Detect which cell encompasses the target text, then output its [X, Y] center coordinate. 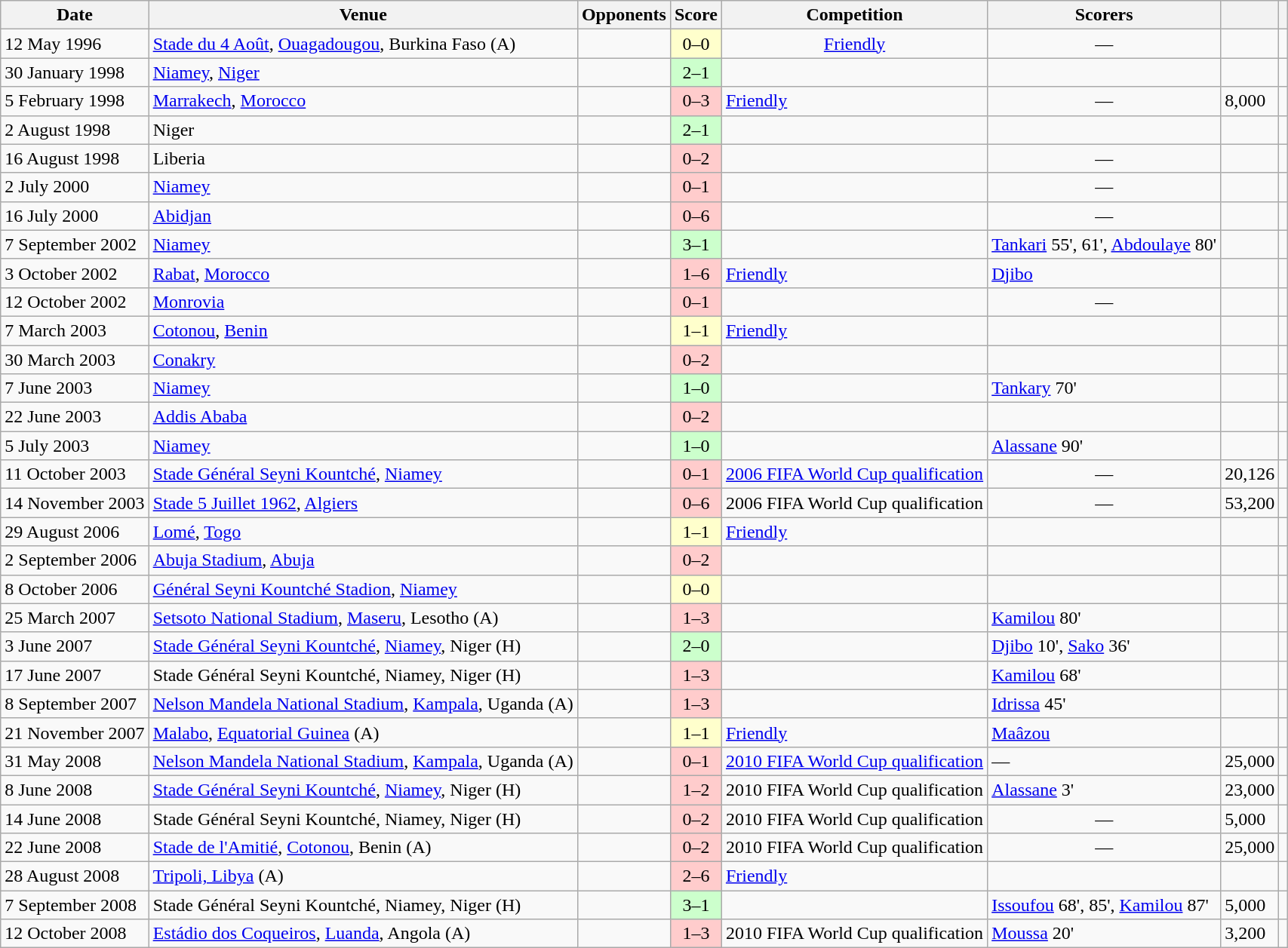
30 January 1998 [75, 72]
Maâzou [1105, 732]
Stade de l'Amitié, Cotonou, Benin (A) [363, 848]
Moussa 20' [1105, 934]
Lomé, Togo [363, 532]
11 October 2003 [75, 474]
8 October 2006 [75, 589]
Tripoli, Libya (A) [363, 876]
7 September 2002 [75, 244]
12 October 2002 [75, 302]
Général Seyni Kountché Stadion, Niamey [363, 589]
Kamilou 68' [1105, 675]
Idrissa 45' [1105, 704]
Competition [854, 15]
14 June 2008 [75, 818]
Tankari 55', 61', Abdoulaye 80' [1105, 244]
7 June 2003 [75, 388]
Date [75, 15]
21 November 2007 [75, 732]
Venue [363, 15]
3 June 2007 [75, 646]
8 June 2008 [75, 790]
1–2 [696, 790]
Abuja Stadium, Abuja [363, 560]
Monrovia [363, 302]
Niamey, Niger [363, 72]
Stade du 4 Août, Ouagadougou, Burkina Faso (A) [363, 44]
2 August 1998 [75, 130]
Abidjan [363, 216]
25 March 2007 [75, 618]
Kamilou 80' [1105, 618]
31 May 2008 [75, 761]
Tankary 70' [1105, 388]
Marrakech, Morocco [363, 101]
53,200 [1250, 503]
Score [696, 15]
Addis Ababa [363, 417]
Cotonou, Benin [363, 330]
28 August 2008 [75, 876]
22 June 2008 [75, 848]
Liberia [363, 158]
8,000 [1250, 101]
Estádio dos Coqueiros, Luanda, Angola (A) [363, 934]
2–6 [696, 876]
2 July 2000 [75, 187]
29 August 2006 [75, 532]
Rabat, Morocco [363, 273]
12 October 2008 [75, 934]
14 November 2003 [75, 503]
16 August 1998 [75, 158]
1–6 [696, 273]
3,200 [1250, 934]
5 July 2003 [75, 446]
12 May 1996 [75, 44]
16 July 2000 [75, 216]
Setsoto National Stadium, Maseru, Lesotho (A) [363, 618]
20,126 [1250, 474]
7 September 2008 [75, 905]
30 March 2003 [75, 360]
17 June 2007 [75, 675]
Scorers [1105, 15]
5 February 1998 [75, 101]
Alassane 3' [1105, 790]
7 March 2003 [75, 330]
0–3 [696, 101]
Malabo, Equatorial Guinea (A) [363, 732]
22 June 2003 [75, 417]
Djibo [1105, 273]
8 September 2007 [75, 704]
Niger [363, 130]
Conakry [363, 360]
Stade 5 Juillet 1962, Algiers [363, 503]
3 October 2002 [75, 273]
23,000 [1250, 790]
2 September 2006 [75, 560]
Opponents [623, 15]
2–0 [696, 646]
Stade Général Seyni Kountché, Niamey [363, 474]
Issoufou 68', 85', Kamilou 87' [1105, 905]
Djibo 10', Sako 36' [1105, 646]
Alassane 90' [1105, 446]
